Return the (x, y) coordinate for the center point of the cell that contains the specified text.  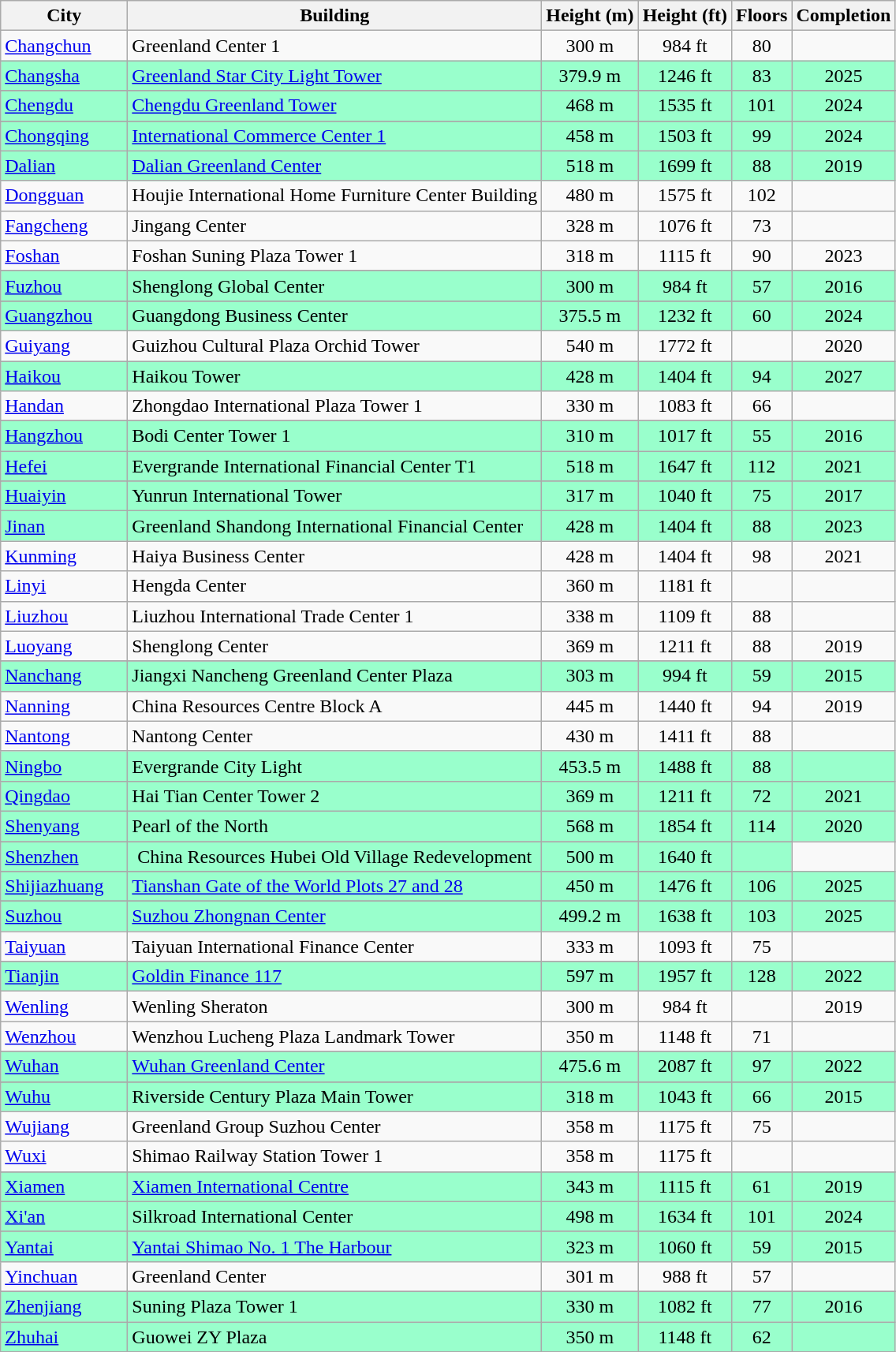
73 (761, 226)
Yantai Shimao No. 1 The Harbour (334, 1246)
Changsha (65, 76)
328 m (590, 226)
1535 ft (685, 106)
450 m (590, 887)
60 (761, 316)
71 (761, 1036)
90 (761, 256)
Shijiazhuang (65, 887)
99 (761, 136)
Completion (844, 16)
International Commerce Center 1 (334, 136)
106 (761, 887)
Wuhan Greenland Center (334, 1066)
2017 (844, 496)
1082 ft (685, 1306)
Xiamen (65, 1186)
1083 ft (685, 406)
1488 ft (685, 766)
Tianshan Gate of the World Plots 27 and 28 (334, 887)
Yantai (65, 1246)
Qingdao (65, 796)
Riverside Century Plaza Main Tower (334, 1096)
323 m (590, 1246)
Height (m) (590, 16)
301 m (590, 1276)
72 (761, 796)
80 (761, 46)
77 (761, 1306)
55 (761, 436)
Kunming (65, 556)
310 m (590, 436)
2087 ft (685, 1066)
Evergrande City Light (334, 766)
61 (761, 1186)
Taiyuan (65, 947)
1638 ft (685, 917)
1109 ft (685, 616)
1017 ft (685, 436)
Chongqing (65, 136)
Wuhan (65, 1066)
Wenling (65, 1007)
Houjie International Home Furniture Center Building (334, 196)
98 (761, 556)
Guiyang (65, 345)
Shenglong Center (334, 646)
Suzhou Zhongnan Center (334, 917)
445 m (590, 706)
114 (761, 826)
Greenland Shandong International Financial Center (334, 526)
Evergrande International Financial Center T1 (334, 466)
Building (334, 16)
499.2 m (590, 917)
1440 ft (685, 706)
1772 ft (685, 345)
Xiamen International Centre (334, 1186)
Xi'an (65, 1216)
1503 ft (685, 136)
Zhuhai (65, 1337)
430 m (590, 736)
Changchun (65, 46)
597 m (590, 977)
Haikou Tower (334, 376)
China Resources Hubei Old Village Redevelopment (334, 856)
Shenyang (65, 826)
Wuxi (65, 1156)
Hefei (65, 466)
Jiangxi Nancheng Greenland Center Plaza (334, 676)
Wenling Sheraton (334, 1007)
453.5 m (590, 766)
Shimao Railway Station Tower 1 (334, 1156)
Fuzhou (65, 286)
1060 ft (685, 1246)
Foshan Suning Plaza Tower 1 (334, 256)
1411 ft (685, 736)
568 m (590, 826)
1246 ft (685, 76)
1093 ft (685, 947)
1634 ft (685, 1216)
Guangzhou (65, 316)
Liuzhou (65, 616)
540 m (590, 345)
Goldin Finance 117 (334, 977)
Wuhu (65, 1096)
Huaiyin (65, 496)
Handan (65, 406)
500 m (590, 856)
1575 ft (685, 196)
Greenland Center (334, 1276)
Wenzhou (65, 1036)
Guangdong Business Center (334, 316)
468 m (590, 106)
Nanning (65, 706)
303 m (590, 676)
1640 ft (685, 856)
1957 ft (685, 977)
Yinchuan (65, 1276)
Dalian (65, 166)
375.5 m (590, 316)
1076 ft (685, 226)
112 (761, 466)
Zhenjiang (65, 1306)
Pearl of the North (334, 826)
1854 ft (685, 826)
1699 ft (685, 166)
97 (761, 1066)
Liuzhou International Trade Center 1 (334, 616)
Shenzhen (65, 856)
Yunrun International Tower (334, 496)
480 m (590, 196)
Nanchang (65, 676)
1232 ft (685, 316)
1476 ft (685, 887)
Hengda Center (334, 586)
Suzhou (65, 917)
Guowei ZY Plaza (334, 1337)
Haiya Business Center (334, 556)
Nantong (65, 736)
1647 ft (685, 466)
Fangcheng (65, 226)
Hai Tian Center Tower 2 (334, 796)
Ningbo (65, 766)
Linyi (65, 586)
China Resources Centre Block A (334, 706)
2027 (844, 376)
102 (761, 196)
Bodi Center Tower 1 (334, 436)
988 ft (685, 1276)
Tianjin (65, 977)
360 m (590, 586)
Greenland Star City Light Tower (334, 76)
City (65, 16)
458 m (590, 136)
Chengdu Greenland Tower (334, 106)
498 m (590, 1216)
Hangzhou (65, 436)
Floors (761, 16)
Haikou (65, 376)
343 m (590, 1186)
62 (761, 1337)
Wenzhou Lucheng Plaza Landmark Tower (334, 1036)
128 (761, 977)
Height (ft) (685, 16)
379.9 m (590, 76)
Jingang Center (334, 226)
Greenland Center 1 (334, 46)
83 (761, 76)
475.6 m (590, 1066)
1181 ft (685, 586)
Chengdu (65, 106)
338 m (590, 616)
Nantong Center (334, 736)
Greenland Group Suzhou Center (334, 1126)
Jinan (65, 526)
Zhongdao International Plaza Tower 1 (334, 406)
Guizhou Cultural Plaza Orchid Tower (334, 345)
Luoyang (65, 646)
1043 ft (685, 1096)
103 (761, 917)
994 ft (685, 676)
Foshan (65, 256)
Suning Plaza Tower 1 (334, 1306)
333 m (590, 947)
Dongguan (65, 196)
1040 ft (685, 496)
317 m (590, 496)
Silkroad International Center (334, 1216)
Dalian Greenland Center (334, 166)
Shenglong Global Center (334, 286)
Wujiang (65, 1126)
Taiyuan International Finance Center (334, 947)
